Output the [x, y] coordinate of the center of the cell containing the given text.  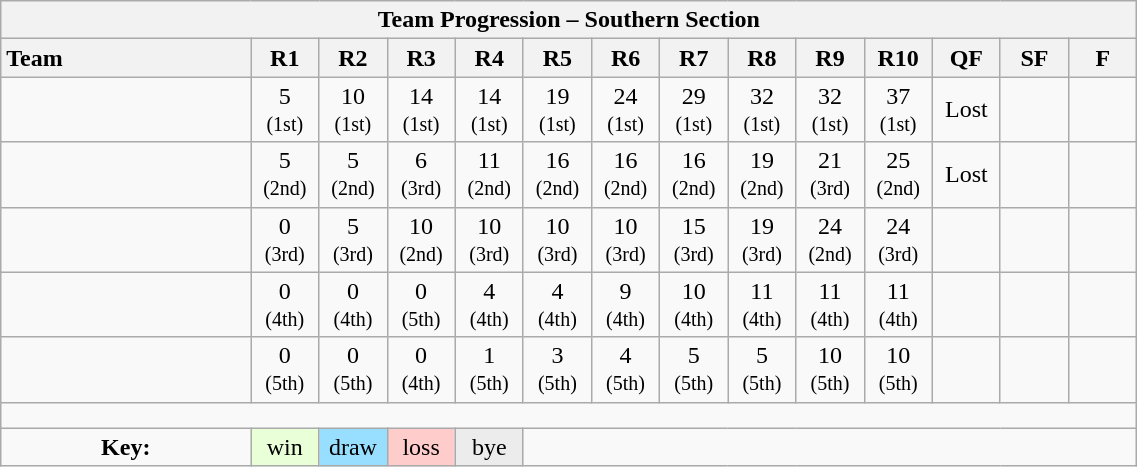
19 (3rd) [762, 240]
25 (2nd) [898, 174]
bye [489, 447]
24 (2nd) [830, 240]
QF [966, 58]
R4 [489, 58]
F [1103, 58]
Team Progression – Southern Section [569, 20]
R3 [421, 58]
0 (3rd) [285, 240]
1 (5th) [489, 370]
R7 [694, 58]
5 (3rd) [353, 240]
R2 [353, 58]
21 (3rd) [830, 174]
win [285, 447]
3 (5th) [557, 370]
4 (5th) [625, 370]
19 (1st) [557, 110]
37 (1st) [898, 110]
10 (2nd) [421, 240]
R10 [898, 58]
R5 [557, 58]
loss [421, 447]
24 (3rd) [898, 240]
R9 [830, 58]
draw [353, 447]
R8 [762, 58]
10 (1st) [353, 110]
Team [126, 58]
19 (2nd) [762, 174]
5 (1st) [285, 110]
24 (1st) [625, 110]
29 (1st) [694, 110]
11 (2nd) [489, 174]
R6 [625, 58]
R1 [285, 58]
9 (4th) [625, 304]
Key: [126, 447]
6 (3rd) [421, 174]
10 (4th) [694, 304]
15 (3rd) [694, 240]
SF [1034, 58]
